Return the (x, y) coordinate for the center point of the cell that contains the specified text.  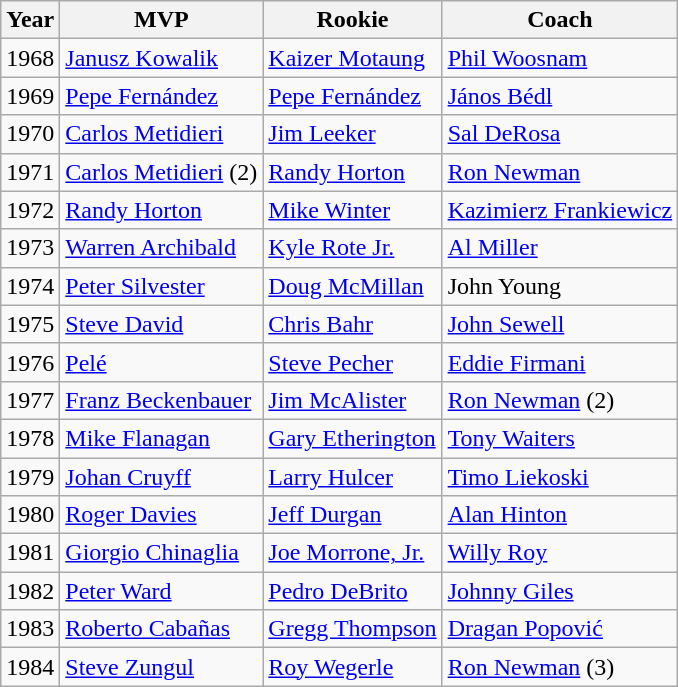
Sal DeRosa (560, 134)
Dragan Popović (560, 629)
Eddie Firmani (560, 362)
Pelé (162, 362)
1975 (30, 324)
1984 (30, 667)
1976 (30, 362)
1968 (30, 58)
1983 (30, 629)
Roy Wegerle (352, 667)
Roger Davies (162, 515)
Giorgio Chinaglia (162, 553)
Johnny Giles (560, 591)
John Young (560, 286)
Gary Etherington (352, 438)
Steve David (162, 324)
Kaizer Motaung (352, 58)
Coach (560, 20)
1973 (30, 248)
1982 (30, 591)
Franz Beckenbauer (162, 400)
Joe Morrone, Jr. (352, 553)
1979 (30, 477)
Ron Newman (3) (560, 667)
John Sewell (560, 324)
1972 (30, 210)
1970 (30, 134)
1969 (30, 96)
Peter Silvester (162, 286)
Jim Leeker (352, 134)
1974 (30, 286)
Roberto Cabañas (162, 629)
Rookie (352, 20)
Ron Newman (560, 172)
Mike Flanagan (162, 438)
Warren Archibald (162, 248)
Carlos Metidieri (2) (162, 172)
Ron Newman (2) (560, 400)
1981 (30, 553)
Year (30, 20)
Timo Liekoski (560, 477)
Steve Pecher (352, 362)
Janusz Kowalik (162, 58)
Gregg Thompson (352, 629)
Peter Ward (162, 591)
János Bédl (560, 96)
Steve Zungul (162, 667)
Chris Bahr (352, 324)
Carlos Metidieri (162, 134)
Jim McAlister (352, 400)
Kazimierz Frankiewicz (560, 210)
Alan Hinton (560, 515)
Willy Roy (560, 553)
Jeff Durgan (352, 515)
1980 (30, 515)
MVP (162, 20)
1977 (30, 400)
Mike Winter (352, 210)
Johan Cruyff (162, 477)
Doug McMillan (352, 286)
Tony Waiters (560, 438)
Phil Woosnam (560, 58)
1971 (30, 172)
Al Miller (560, 248)
Pedro DeBrito (352, 591)
Kyle Rote Jr. (352, 248)
1978 (30, 438)
Larry Hulcer (352, 477)
